Scan for the cell matching the given text and deliver its [x, y] coordinate at center. 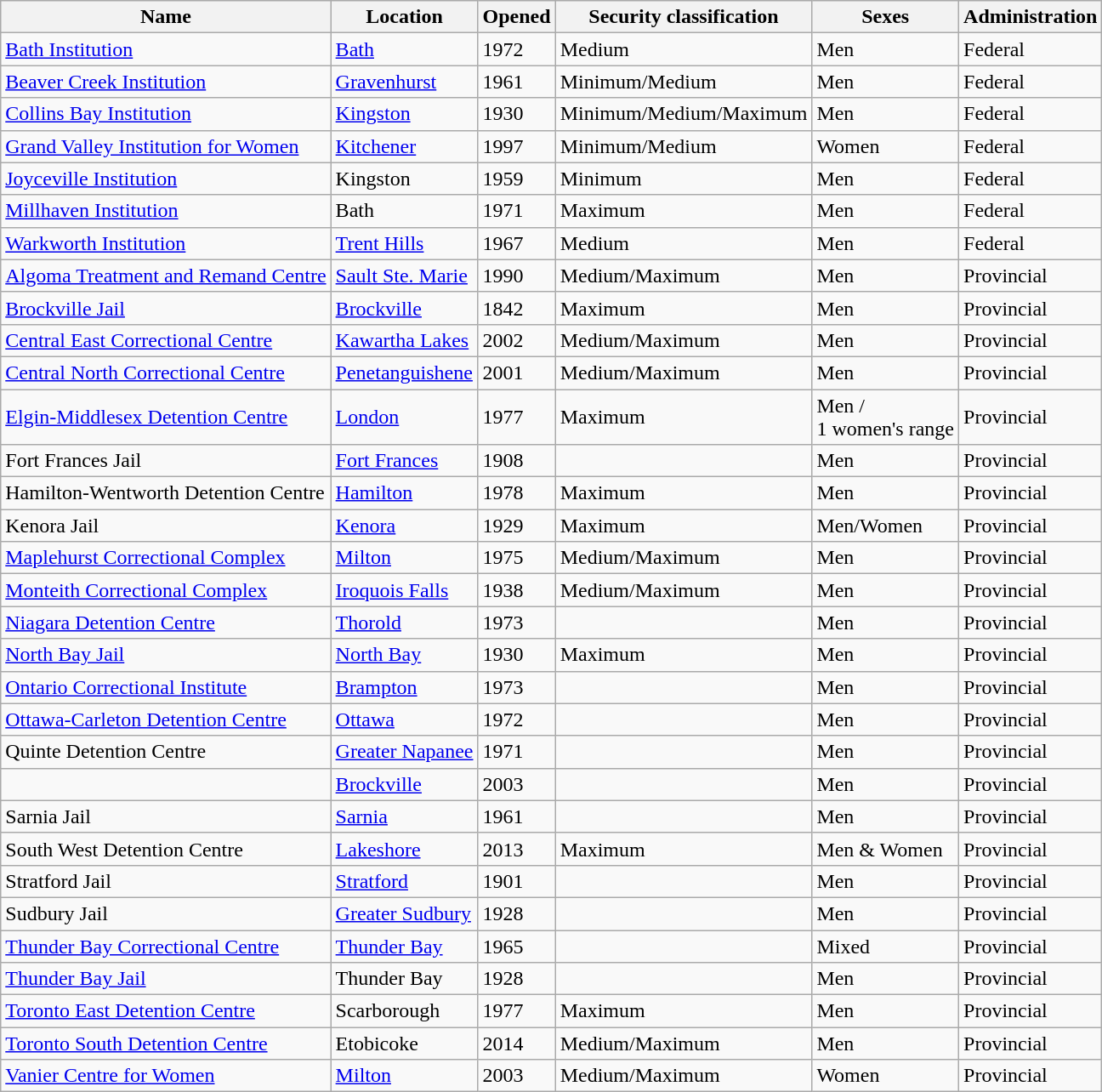
Thunder Bay Correctional Centre [166, 947]
Hamilton-Wentworth Detention Centre [166, 493]
Hamilton [405, 493]
2002 [517, 340]
Men & Women [886, 849]
South West Detention Centre [166, 849]
Grand Valley Institution for Women [166, 146]
Kawartha Lakes [405, 340]
Toronto South Detention Centre [166, 1044]
Men/Women [886, 526]
Gravenhurst [405, 82]
Thorold [405, 623]
Thunder Bay Jail [166, 979]
Bath Institution [166, 49]
Central North Correctional Centre [166, 373]
1908 [517, 461]
Greater Sudbury [405, 913]
Trent Hills [405, 243]
2001 [517, 373]
Brampton [405, 687]
1967 [517, 243]
Central East Correctional Centre [166, 340]
Sarnia [405, 816]
Etobicoke [405, 1044]
2014 [517, 1044]
Stratford [405, 881]
Millhaven Institution [166, 211]
Men /1 women's range [886, 417]
Stratford Jail [166, 881]
Quinte Detention Centre [166, 752]
Sudbury Jail [166, 913]
Opened [517, 17]
1959 [517, 179]
1965 [517, 947]
Kitchener [405, 146]
Mixed [886, 947]
Niagara Detention Centre [166, 623]
Ottawa [405, 719]
Penetanguishene [405, 373]
Elgin-Middlesex Detention Centre [166, 417]
Kenora Jail [166, 526]
Iroquois Falls [405, 590]
1929 [517, 526]
1975 [517, 558]
Sault Ste. Marie [405, 276]
Minimum/Medium/Maximum [684, 114]
1938 [517, 590]
Minimum [684, 179]
1997 [517, 146]
Name [166, 17]
Kenora [405, 526]
Beaver Creek Institution [166, 82]
North Bay [405, 655]
North Bay Jail [166, 655]
Ontario Correctional Institute [166, 687]
London [405, 417]
Location [405, 17]
Lakeshore [405, 849]
Sarnia Jail [166, 816]
Warkworth Institution [166, 243]
Fort Frances [405, 461]
Security classification [684, 17]
Algoma Treatment and Remand Centre [166, 276]
1901 [517, 881]
Greater Napanee [405, 752]
Joyceville Institution [166, 179]
Ottawa-Carleton Detention Centre [166, 719]
Maplehurst Correctional Complex [166, 558]
1978 [517, 493]
Monteith Correctional Complex [166, 590]
Sexes [886, 17]
Scarborough [405, 1011]
Collins Bay Institution [166, 114]
2013 [517, 849]
Toronto East Detention Centre [166, 1011]
1842 [517, 308]
Vanier Centre for Women [166, 1076]
Brockville Jail [166, 308]
Administration [1031, 17]
1990 [517, 276]
Fort Frances Jail [166, 461]
